Return the (X, Y) coordinate for the center point of the cell that contains the specified text.  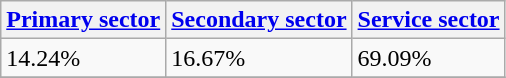
Primary sector (84, 20)
69.09% (428, 58)
Secondary sector (259, 20)
14.24% (84, 58)
16.67% (259, 58)
Service sector (428, 20)
